Return (X, Y) of the center of cell containing provided text 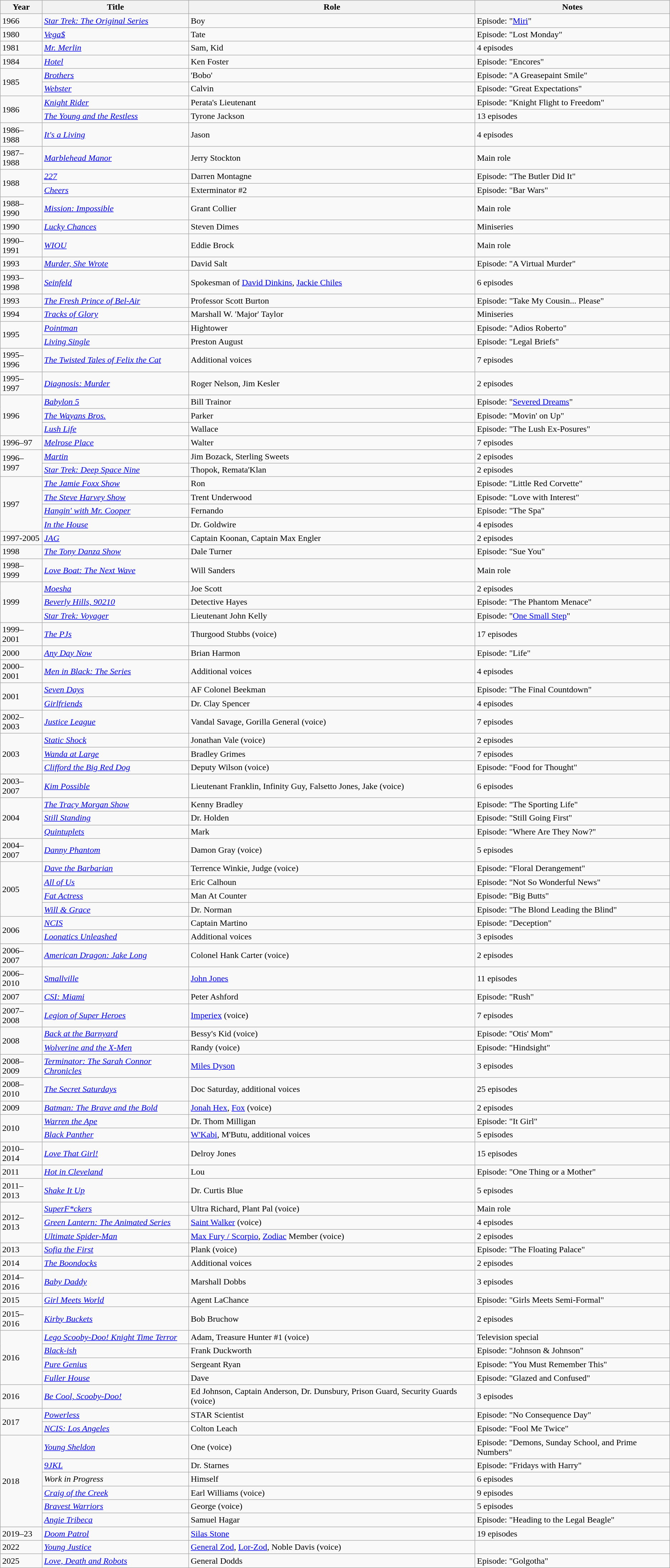
Kenny Bradley (332, 804)
2025 (21, 1561)
Trent Underwood (332, 497)
Fernando (332, 511)
Deputy Wilson (voice) (332, 768)
1966 (21, 21)
Bessy's Kid (voice) (332, 1034)
Black Panther (116, 1135)
Episode: "Life" (572, 653)
Knight Rider (116, 102)
1987–1988 (21, 158)
Jonathan Vale (voice) (332, 740)
Pure Genius (116, 1364)
Episode: "The Floating Palace" (572, 1250)
Sam, Kid (332, 48)
The Tracy Morgan Show (116, 804)
2004–2007 (21, 850)
Dave the Barbarian (116, 868)
1994 (21, 314)
2015–2016 (21, 1319)
Episode: "Love with Interest" (572, 497)
Cheers (116, 190)
Marshall Dobbs (332, 1282)
Dr. Clay Spencer (332, 703)
John Jones (332, 979)
Angie Tribeca (116, 1520)
Any Day Now (116, 653)
Episode: "The Sporting Life" (572, 804)
Lieutenant John Kelly (332, 616)
Captain Martino (332, 923)
Episode: "The Phantom Menace" (572, 602)
Walter (332, 442)
Episode: "Severed Dreams" (572, 402)
Sofia the First (116, 1250)
2008–2010 (21, 1089)
17 episodes (572, 634)
Dr. Starnes (332, 1465)
Legion of Super Heroes (116, 1015)
Max Fury / Scorpio, Zodiac Member (voice) (332, 1236)
Episode: "Golgotha" (572, 1561)
1985 (21, 82)
Hangin' with Mr. Cooper (116, 511)
2010–2014 (21, 1153)
Ultra Richard, Plant Pal (voice) (332, 1209)
Marblehead Manor (116, 158)
Kim Possible (116, 786)
1986–1988 (21, 135)
JAG (116, 538)
Brian Harmon (332, 653)
Marshall W. 'Major' Taylor (332, 314)
The Boondocks (116, 1263)
Episode: "Knight Flight to Freedom" (572, 102)
Martin (116, 456)
Episode: "It Girl" (572, 1121)
Frank Duckworth (332, 1351)
Wanda at Large (116, 754)
The Tony Danza Show (116, 552)
Episode: "You Must Remember This" (572, 1364)
Girl Meets World (116, 1300)
Jim Bozack, Sterling Sweets (332, 456)
Damon Gray (voice) (332, 850)
9 episodes (572, 1492)
13 episodes (572, 116)
Work in Progress (116, 1479)
1996 (21, 415)
Episode: "A Greasepaint Smile" (572, 75)
Terrence Winkie, Judge (voice) (332, 868)
All of Us (116, 882)
Dr. Goldwire (332, 524)
Men in Black: The Series (116, 671)
Episode: "Food for Thought" (572, 768)
Webster (116, 89)
Wallace (332, 429)
Dr. Thom Milligan (332, 1121)
Episode: "Heading to the Legal Beagle" (572, 1520)
Star Trek: The Original Series (116, 21)
Justice League (116, 722)
1999–2001 (21, 634)
Lucky Chances (116, 227)
Saint Walker (voice) (332, 1222)
Episode: "Miri" (572, 21)
One (voice) (332, 1447)
Perata's Lieutenant (332, 102)
Thurgood Stubbs (voice) (332, 634)
Detective Hayes (332, 602)
Randy (voice) (332, 1047)
Lou (332, 1172)
2011–2013 (21, 1190)
2008 (21, 1041)
The Secret Saturdays (116, 1089)
Star Trek: Deep Space Nine (116, 470)
Mark (332, 832)
1980 (21, 34)
W'Kabi, M'Butu, additional voices (332, 1135)
Agent LaChance (332, 1300)
SuperF*ckers (116, 1209)
1986 (21, 109)
Episode: "Sue You" (572, 552)
2010 (21, 1128)
Lego Scooby-Doo! Knight Time Terror (116, 1337)
Episode: "Deception" (572, 923)
9JKL (116, 1465)
Television special (572, 1337)
2006–2010 (21, 979)
1988–1990 (21, 208)
2015 (21, 1300)
Dr. Holden (332, 818)
Steven Dimes (332, 227)
American Dragon: Jake Long (116, 955)
2006–2007 (21, 955)
2014 (21, 1263)
Static Shock (116, 740)
2018 (21, 1481)
Baby Daddy (116, 1282)
2006 (21, 930)
Ron (332, 484)
227 (116, 176)
2000–2001 (21, 671)
The Jamie Foxx Show (116, 484)
Love That Girl! (116, 1153)
Be Cool, Scooby-Doo! (116, 1396)
Episode: "Lost Monday" (572, 34)
1984 (21, 62)
STAR Scientist (332, 1415)
Quintuplets (116, 832)
General Dodds (332, 1561)
Star Trek: Voyager (116, 616)
1997-2005 (21, 538)
Episode: "The Butler Did It" (572, 176)
Episode: "Not So Wonderful News" (572, 882)
Colonel Hank Carter (voice) (332, 955)
Shake It Up (116, 1190)
Fuller House (116, 1378)
Plank (voice) (332, 1250)
Pointman (116, 328)
It's a Living (116, 135)
Episode: "Movin' on Up" (572, 415)
The Young and the Restless (116, 116)
Grant Collier (332, 208)
Ken Foster (332, 62)
Episode: "Encores" (572, 62)
Seinfeld (116, 282)
Dr. Norman (332, 909)
Terminator: The Sarah Connor Chronicles (116, 1066)
Love, Death and Robots (116, 1561)
Himself (332, 1479)
Girlfriends (116, 703)
Episode: "One Small Step" (572, 616)
2004 (21, 818)
Smallville (116, 979)
2019–23 (21, 1534)
The Wayans Bros. (116, 415)
1995–1997 (21, 383)
Bob Bruchow (332, 1319)
Thopok, Remata'Klan (332, 470)
Episode: "Hindsight" (572, 1047)
Episode: "Johnson & Johnson" (572, 1351)
Batman: The Brave and the Bold (116, 1108)
Episode: "Demons, Sunday School, and Prime Numbers" (572, 1447)
Parker (332, 415)
2013 (21, 1250)
The PJs (116, 634)
Darren Montagne (332, 176)
Episode: "Big Butts" (572, 896)
Preston August (332, 342)
Black-ish (116, 1351)
Role (332, 7)
2008–2009 (21, 1066)
Ed Johnson, Captain Anderson, Dr. Dunsbury, Prison Guard, Security Guards (voice) (332, 1396)
2003 (21, 754)
Spokesman of David Dinkins, Jackie Chiles (332, 282)
Episode: "Still Going First" (572, 818)
Green Lantern: The Animated Series (116, 1222)
Kirby Buckets (116, 1319)
Adam, Treasure Hunter #1 (voice) (332, 1337)
Fat Actress (116, 896)
Hightower (332, 328)
1998–1999 (21, 570)
Mission: Impossible (116, 208)
1996–97 (21, 442)
Episode: "Fridays with Harry" (572, 1465)
Episode: "Great Expectations" (572, 89)
Young Justice (116, 1547)
Hot in Cleveland (116, 1172)
Imperiex (voice) (332, 1015)
2002–2003 (21, 722)
1995–1996 (21, 360)
Boy (332, 21)
Samuel Hagar (332, 1520)
Doom Patrol (116, 1534)
Tate (332, 34)
NCIS (116, 923)
Doc Saturday, additional voices (332, 1089)
Murder, She Wrote (116, 264)
Diagnosis: Murder (116, 383)
1990–1991 (21, 246)
David Salt (332, 264)
Danny Phantom (116, 850)
Episode: "The Blond Leading the Blind" (572, 909)
2011 (21, 1172)
Lieutenant Franklin, Infinity Guy, Falsetto Jones, Jake (voice) (332, 786)
Episode: "Otis' Mom" (572, 1034)
1998 (21, 552)
The Twisted Tales of Felix the Cat (116, 360)
Still Standing (116, 818)
Young Sheldon (116, 1447)
General Zod, Lor-Zod, Noble Davis (voice) (332, 1547)
Captain Koonan, Captain Max Engler (332, 538)
2012–2013 (21, 1222)
Notes (572, 7)
11 episodes (572, 979)
WIOU (116, 246)
Man At Counter (332, 896)
Dave (332, 1378)
'Bobo' (332, 75)
Earl Williams (voice) (332, 1492)
Beverly Hills, 90210 (116, 602)
Seven Days (116, 689)
Ultimate Spider-Man (116, 1236)
Episode: "Glazed and Confused" (572, 1378)
Episode: "Where Are They Now?" (572, 832)
2003–2007 (21, 786)
Professor Scott Burton (332, 301)
Episode: "Legal Briefs" (572, 342)
Jonah Hex, Fox (voice) (332, 1108)
2000 (21, 653)
2005 (21, 889)
Joe Scott (332, 589)
Delroy Jones (332, 1153)
2007–2008 (21, 1015)
Warren the Ape (116, 1121)
2017 (21, 1422)
Episode: "One Thing or a Mother" (572, 1172)
Episode: "Adios Roberto" (572, 328)
Episode: "Girls Meets Semi-Formal" (572, 1300)
Peter Ashford (332, 997)
The Steve Harvey Show (116, 497)
Hotel (116, 62)
Bravest Warriors (116, 1506)
2001 (21, 696)
1981 (21, 48)
Miles Dyson (332, 1066)
Jason (332, 135)
Colton Leach (332, 1428)
Brothers (116, 75)
2014–2016 (21, 1282)
Vandal Savage, Gorilla General (voice) (332, 722)
Eddie Brock (332, 246)
2022 (21, 1547)
Silas Stone (332, 1534)
Episode: "No Consequence Day" (572, 1415)
Episode: "The Spa" (572, 511)
1999 (21, 602)
Will & Grace (116, 909)
Episode: "Take My Cousin... Please" (572, 301)
Calvin (332, 89)
Episode: "Floral Derangement" (572, 868)
Jerry Stockton (332, 158)
Love Boat: The Next Wave (116, 570)
In the House (116, 524)
Year (21, 7)
NCIS: Los Angeles (116, 1428)
Moesha (116, 589)
Mr. Merlin (116, 48)
1990 (21, 227)
Episode: "Little Red Corvette" (572, 484)
Episode: "The Final Countdown" (572, 689)
15 episodes (572, 1153)
Episode: "Fool Me Twice" (572, 1428)
Tracks of Glory (116, 314)
Sergeant Ryan (332, 1364)
Bill Trainor (332, 402)
Melrose Place (116, 442)
Vega$ (116, 34)
Back at the Barnyard (116, 1034)
Episode: "The Lush Ex-Posures" (572, 429)
Title (116, 7)
Lush Life (116, 429)
Babylon 5 (116, 402)
25 episodes (572, 1089)
Tyrone Jackson (332, 116)
1997 (21, 504)
1993–1998 (21, 282)
Dale Turner (332, 552)
1995 (21, 335)
Wolverine and the X-Men (116, 1047)
Roger Nelson, Jim Kesler (332, 383)
CSI: Miami (116, 997)
1988 (21, 183)
Episode: "Rush" (572, 997)
The Fresh Prince of Bel-Air (116, 301)
Will Sanders (332, 570)
George (voice) (332, 1506)
Episode: "Bar Wars" (572, 190)
Eric Calhoun (332, 882)
Bradley Grimes (332, 754)
2007 (21, 997)
Dr. Curtis Blue (332, 1190)
Loonatics Unleashed (116, 937)
1996–1997 (21, 463)
Living Single (116, 342)
Craig of the Creek (116, 1492)
Clifford the Big Red Dog (116, 768)
Episode: "A Virtual Murder" (572, 264)
2009 (21, 1108)
Powerless (116, 1415)
Exterminator #2 (332, 190)
AF Colonel Beekman (332, 689)
19 episodes (572, 1534)
